Determine the [X, Y] coordinate at the center of the cell enclosing the given text.  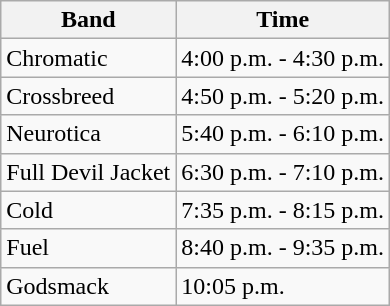
Band [88, 20]
7:35 p.m. - 8:15 p.m. [283, 210]
Godsmack [88, 286]
10:05 p.m. [283, 286]
Fuel [88, 248]
Full Devil Jacket [88, 172]
Crossbreed [88, 96]
4:00 p.m. - 4:30 p.m. [283, 58]
4:50 p.m. - 5:20 p.m. [283, 96]
Cold [88, 210]
5:40 p.m. - 6:10 p.m. [283, 134]
Time [283, 20]
6:30 p.m. - 7:10 p.m. [283, 172]
Chromatic [88, 58]
8:40 p.m. - 9:35 p.m. [283, 248]
Neurotica [88, 134]
